Output the [x, y] coordinate of the center of the cell containing the given text.  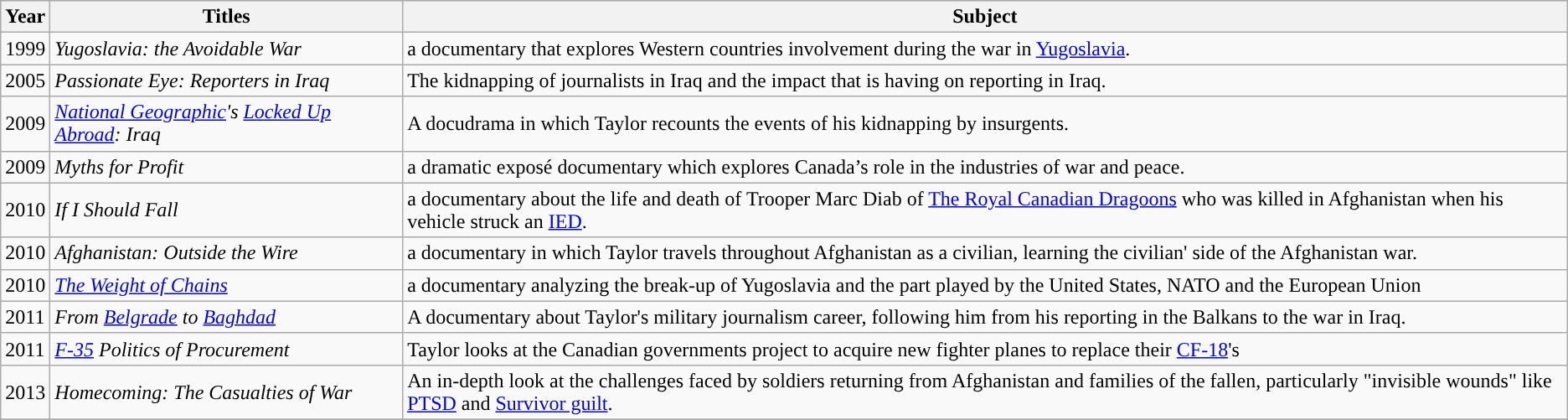
From Belgrade to Baghdad [226, 317]
If I Should Fall [226, 210]
a documentary in which Taylor travels throughout Afghanistan as a civilian, learning the civilian' side of the Afghanistan war. [985, 253]
Afghanistan: Outside the Wire [226, 253]
F-35 Politics of Procurement [226, 349]
National Geographic's Locked Up Abroad: Iraq [226, 124]
The Weight of Chains [226, 285]
Taylor looks at the Canadian governments project to acquire new fighter planes to replace their CF-18's [985, 349]
2013 [25, 392]
Yugoslavia: the Avoidable War [226, 49]
Passionate Eye: Reporters in Iraq [226, 80]
Titles [226, 17]
a documentary that explores Western countries involvement during the war in Yugoslavia. [985, 49]
Homecoming: The Casualties of War [226, 392]
a dramatic exposé documentary which explores Canada’s role in the industries of war and peace. [985, 167]
1999 [25, 49]
2005 [25, 80]
A docudrama in which Taylor recounts the events of his kidnapping by insurgents. [985, 124]
Myths for Profit [226, 167]
The kidnapping of journalists in Iraq and the impact that is having on reporting in Iraq. [985, 80]
Subject [985, 17]
A documentary about Taylor's military journalism career, following him from his reporting in the Balkans to the war in Iraq. [985, 317]
a documentary analyzing the break-up of Yugoslavia and the part played by the United States, NATO and the European Union [985, 285]
Year [25, 17]
